Extract the (x, y) coordinate from the center of the cell holding the provided text.  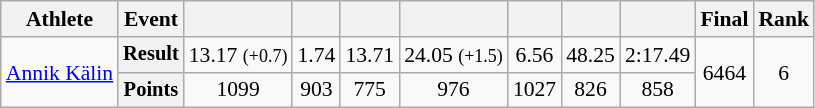
6 (784, 72)
1099 (238, 90)
775 (370, 90)
Rank (784, 19)
6.56 (534, 55)
Result (151, 55)
826 (590, 90)
Annik Kälin (60, 72)
2:17.49 (658, 55)
1027 (534, 90)
1.74 (316, 55)
858 (658, 90)
903 (316, 90)
13.17 (+0.7) (238, 55)
976 (454, 90)
Final (724, 19)
48.25 (590, 55)
13.71 (370, 55)
24.05 (+1.5) (454, 55)
6464 (724, 72)
Event (151, 19)
Athlete (60, 19)
Points (151, 90)
